Search for the cell housing the specified text and yield its [x, y] center coordinate. 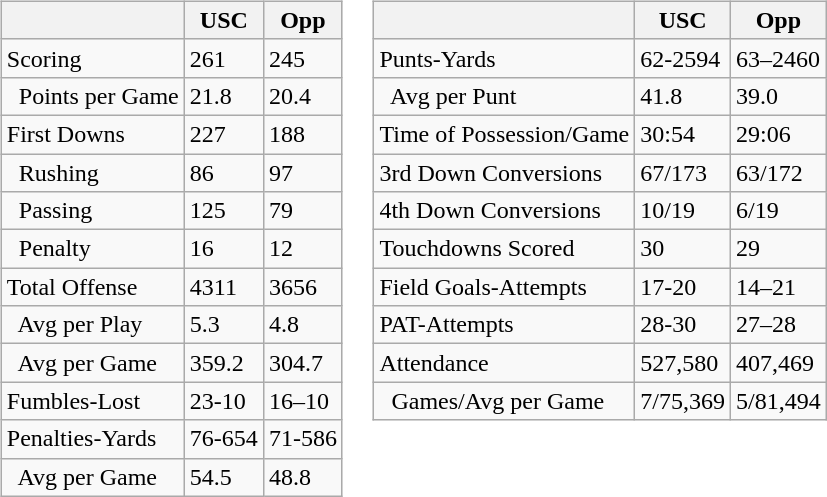
304.7 [302, 363]
Points per Game [92, 96]
79 [302, 211]
29:06 [779, 134]
76-654 [224, 439]
20.4 [302, 96]
30 [683, 249]
Avg per Punt [504, 96]
41.8 [683, 96]
48.8 [302, 477]
5/81,494 [779, 401]
16–10 [302, 401]
Scoring [92, 58]
7/75,369 [683, 401]
23-10 [224, 401]
39.0 [779, 96]
Time of Possession/Game [504, 134]
16 [224, 249]
407,469 [779, 363]
29 [779, 249]
4311 [224, 287]
Penalties-Yards [92, 439]
359.2 [224, 363]
Rushing [92, 173]
67/173 [683, 173]
17-20 [683, 287]
Total Offense [92, 287]
28-30 [683, 325]
5.3 [224, 325]
Field Goals-Attempts [504, 287]
First Downs [92, 134]
Games/Avg per Game [504, 401]
71-586 [302, 439]
86 [224, 173]
10/19 [683, 211]
3rd Down Conversions [504, 173]
12 [302, 249]
97 [302, 173]
4.8 [302, 325]
Attendance [504, 363]
63–2460 [779, 58]
30:54 [683, 134]
14–21 [779, 287]
3656 [302, 287]
54.5 [224, 477]
245 [302, 58]
Punts-Yards [504, 58]
261 [224, 58]
27–28 [779, 325]
6/19 [779, 211]
63/172 [779, 173]
21.8 [224, 96]
Touchdowns Scored [504, 249]
Penalty [92, 249]
527,580 [683, 363]
125 [224, 211]
Avg per Play [92, 325]
Fumbles-Lost [92, 401]
4th Down Conversions [504, 211]
188 [302, 134]
PAT-Attempts [504, 325]
227 [224, 134]
62-2594 [683, 58]
Passing [92, 211]
